Search for the cell housing the specified text and yield its [X, Y] center coordinate. 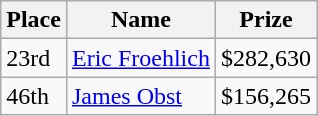
Place [34, 20]
$282,630 [266, 58]
James Obst [140, 96]
Eric Froehlich [140, 58]
Name [140, 20]
$156,265 [266, 96]
46th [34, 96]
Prize [266, 20]
23rd [34, 58]
